From the cell containing the given text, extract its center point as (x, y) coordinate. 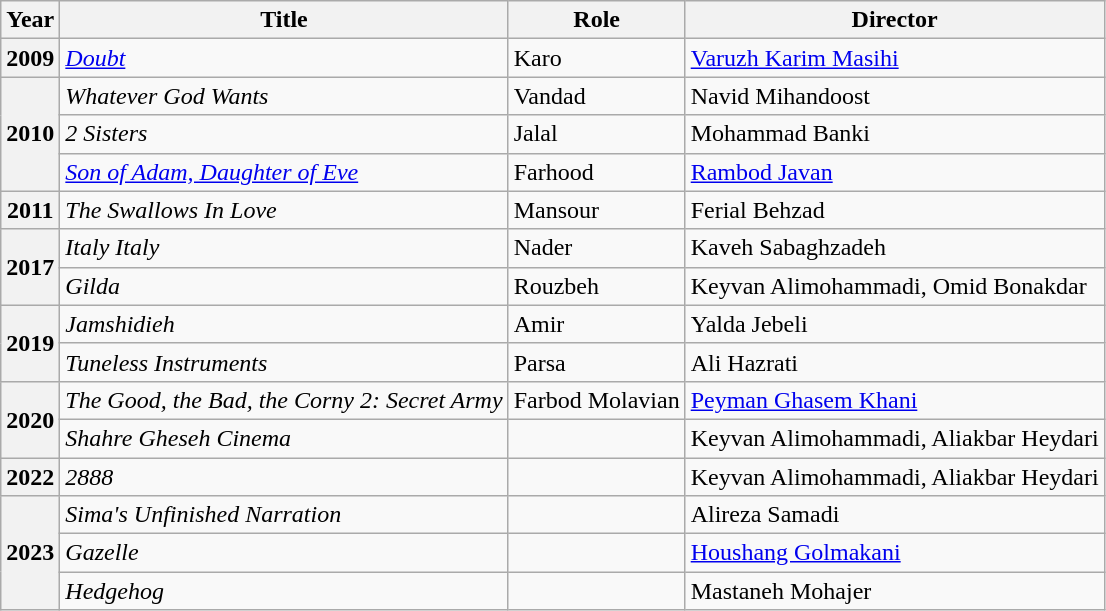
Farhood (596, 172)
Sima's Unfinished Narration (284, 515)
Director (894, 20)
Role (596, 20)
Jalal (596, 134)
Tuneless Instruments (284, 362)
Nader (596, 248)
Italy Italy (284, 248)
Shahre Gheseh Cinema (284, 438)
Ali Hazrati (894, 362)
Yalda Jebeli (894, 324)
Mohammad Banki (894, 134)
2009 (30, 58)
Keyvan Alimohammadi, Omid Bonakdar (894, 286)
2011 (30, 210)
The Swallows In Love (284, 210)
Rambod Javan (894, 172)
Year (30, 20)
Kaveh Sabaghzadeh (894, 248)
Varuzh Karim Masihi (894, 58)
Gilda (284, 286)
2 Sisters (284, 134)
Alireza Samadi (894, 515)
Whatever God Wants (284, 96)
Navid Mihandoost (894, 96)
Karo (596, 58)
Rouzbeh (596, 286)
Doubt (284, 58)
Mansour (596, 210)
Title (284, 20)
Farbod Molavian (596, 400)
2010 (30, 134)
Houshang Golmakani (894, 553)
Vandad (596, 96)
2020 (30, 419)
Jamshidieh (284, 324)
2017 (30, 267)
2019 (30, 343)
Gazelle (284, 553)
2023 (30, 553)
Son of Adam, Daughter of Eve (284, 172)
Hedgehog (284, 591)
Parsa (596, 362)
Peyman Ghasem Khani (894, 400)
Amir (596, 324)
2888 (284, 477)
Ferial Behzad (894, 210)
Mastaneh Mohajer (894, 591)
2022 (30, 477)
The Good, the Bad, the Corny 2: Secret Army (284, 400)
